Detect which cell encompasses the target text, then output its [x, y] center coordinate. 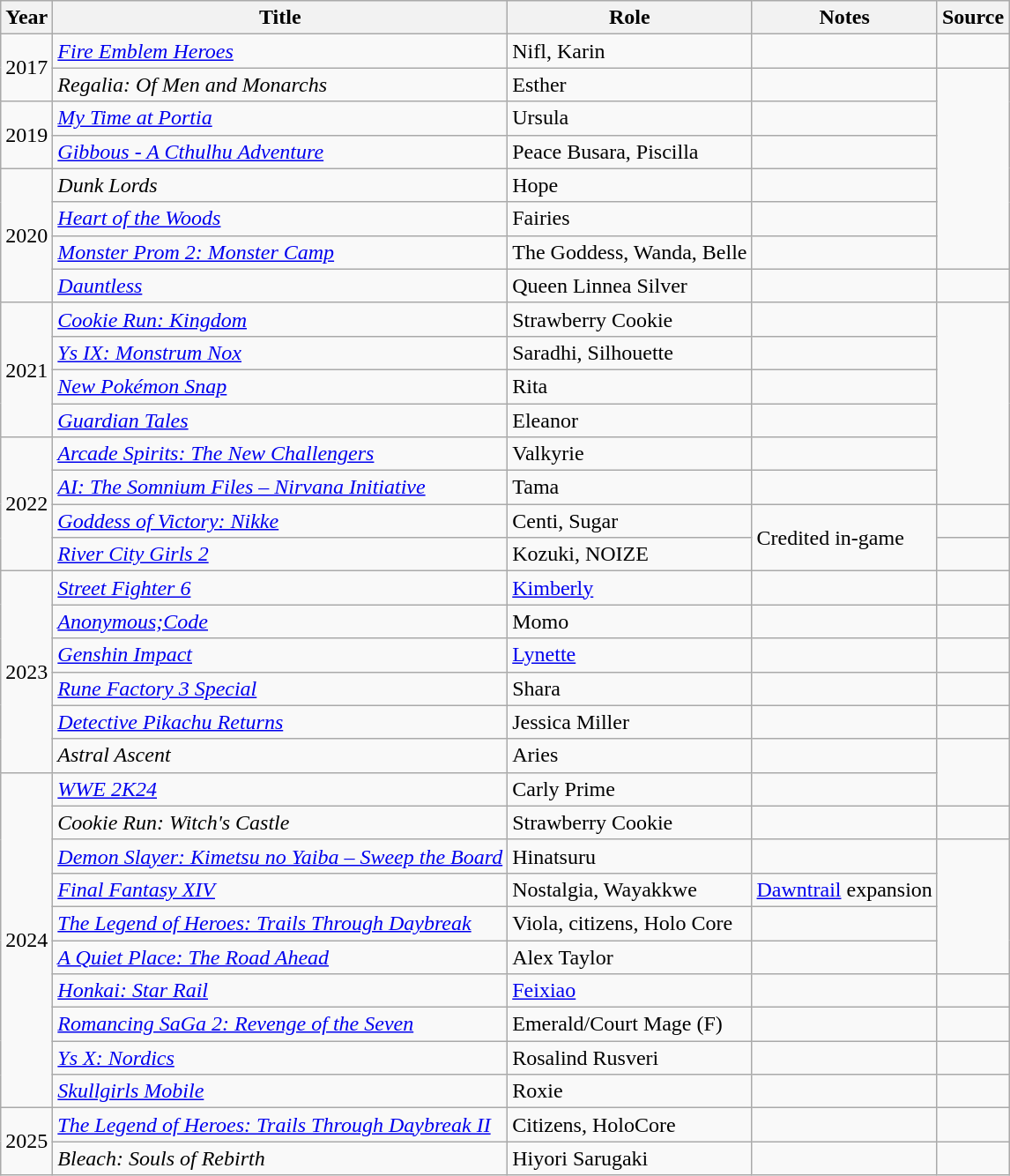
Skullgirls Mobile [280, 1091]
Goddess of Victory: Nikke [280, 521]
Carly Prime [629, 789]
Feixiao [629, 991]
2022 [26, 504]
Dunk Lords [280, 185]
Arcade Spirits: The New Challengers [280, 454]
Dauntless [280, 286]
Hiyori Sarugaki [629, 1158]
River City Girls 2 [280, 555]
Valkyrie [629, 454]
Guardian Tales [280, 421]
Cookie Run: Kingdom [280, 319]
Astral Ascent [280, 755]
Fire Emblem Heroes [280, 51]
Rosalind Rusveri [629, 1058]
2023 [26, 672]
Centi, Sugar [629, 521]
Anonymous;Code [280, 621]
Notes [844, 18]
Cookie Run: Witch's Castle [280, 822]
Genshin Impact [280, 655]
Source [973, 18]
AI: The Somnium Files – Nirvana Initiative [280, 488]
Regalia: Of Men and Monarchs [280, 85]
Fairies [629, 219]
2025 [26, 1142]
The Legend of Heroes: Trails Through Daybreak II [280, 1125]
Tama [629, 488]
Ursula [629, 118]
Demon Slayer: Kimetsu no Yaiba – Sweep the Board [280, 856]
Rita [629, 386]
Romancing SaGa 2: Revenge of the Seven [280, 1024]
My Time at Portia [280, 118]
Hinatsuru [629, 856]
Dawntrail expansion [844, 889]
Roxie [629, 1091]
Kozuki, NOIZE [629, 555]
Bleach: Souls of Rebirth [280, 1158]
Credited in-game [844, 538]
Ys X: Nordics [280, 1058]
Heart of the Woods [280, 219]
New Pokémon Snap [280, 386]
Title [280, 18]
The Legend of Heroes: Trails Through Daybreak [280, 923]
Street Fighter 6 [280, 588]
Rune Factory 3 Special [280, 688]
Momo [629, 621]
WWE 2K24 [280, 789]
Lynette [629, 655]
A Quiet Place: The Road Ahead [280, 956]
Eleanor [629, 421]
Role [629, 18]
Viola, citizens, Holo Core [629, 923]
Final Fantasy XIV [280, 889]
The Goddess, Wanda, Belle [629, 252]
Alex Taylor [629, 956]
Shara [629, 688]
Aries [629, 755]
Kimberly [629, 588]
2020 [26, 235]
2024 [26, 940]
Esther [629, 85]
Honkai: Star Rail [280, 991]
Detective Pikachu Returns [280, 722]
2019 [26, 135]
2017 [26, 68]
Nifl, Karin [629, 51]
Saradhi, Silhouette [629, 353]
Emerald/Court Mage (F) [629, 1024]
Nostalgia, Wayakkwe [629, 889]
Peace Busara, Piscilla [629, 152]
Ys IX: Monstrum Nox [280, 353]
Queen Linnea Silver [629, 286]
Gibbous - A Cthulhu Adventure [280, 152]
Jessica Miller [629, 722]
Hope [629, 185]
Year [26, 18]
Monster Prom 2: Monster Camp [280, 252]
2021 [26, 369]
Citizens, HoloCore [629, 1125]
